From the cell containing the given text, extract its center point as [x, y] coordinate. 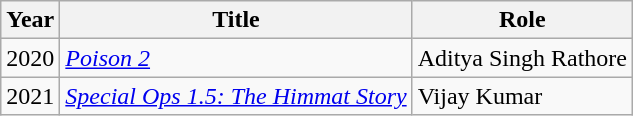
2020 [30, 58]
Title [236, 20]
Special Ops 1.5: The Himmat Story [236, 96]
2021 [30, 96]
Poison 2 [236, 58]
Aditya Singh Rathore [522, 58]
Year [30, 20]
Vijay Kumar [522, 96]
Role [522, 20]
